Provide the [x, y] coordinate of the cell's center where the given text is located.  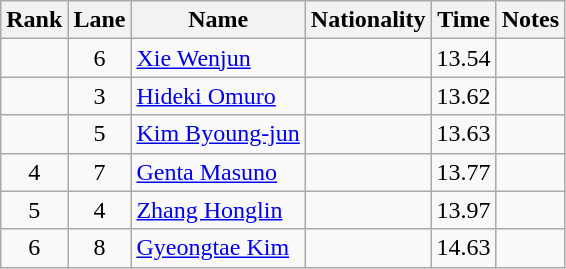
13.97 [464, 210]
8 [100, 248]
13.77 [464, 172]
Rank [34, 20]
Hideki Omuro [218, 96]
14.63 [464, 248]
Gyeongtae Kim [218, 248]
Nationality [368, 20]
Kim Byoung-jun [218, 134]
13.62 [464, 96]
Genta Masuno [218, 172]
13.63 [464, 134]
Xie Wenjun [218, 58]
Name [218, 20]
13.54 [464, 58]
3 [100, 96]
7 [100, 172]
Notes [530, 20]
Lane [100, 20]
Zhang Honglin [218, 210]
Time [464, 20]
